Scan for the cell matching the given text and deliver its (x, y) coordinate at center. 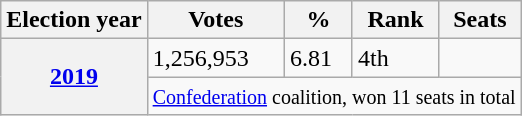
Confederation coalition, won 11 seats in total (334, 96)
Election year (74, 20)
% (318, 20)
Votes (216, 20)
2019 (74, 77)
1,256,953 (216, 58)
4th (395, 58)
Rank (395, 20)
Seats (480, 20)
6.81 (318, 58)
